From the cell containing the given text, extract its center point as (x, y) coordinate. 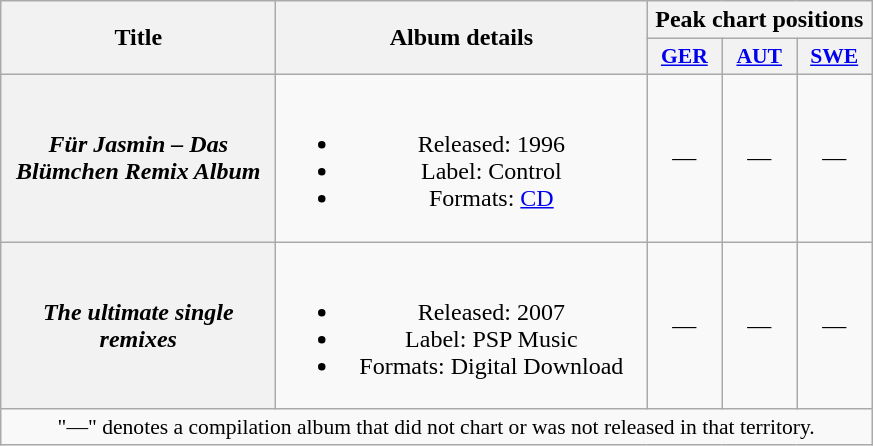
Released: 1996 Label: ControlFormats: CD (462, 158)
Album details (462, 38)
GER (684, 57)
Peak chart positions (760, 20)
Released: 2007 Label: PSP MusicFormats: Digital Download (462, 326)
Title (138, 38)
The ultimate single remixes (138, 326)
AUT (760, 57)
Für Jasmin – Das Blümchen Remix Album (138, 158)
SWE (834, 57)
"—" denotes a compilation album that did not chart or was not released in that territory. (436, 427)
